For the text-containing cell, return its midpoint in (x, y) coordinate format. 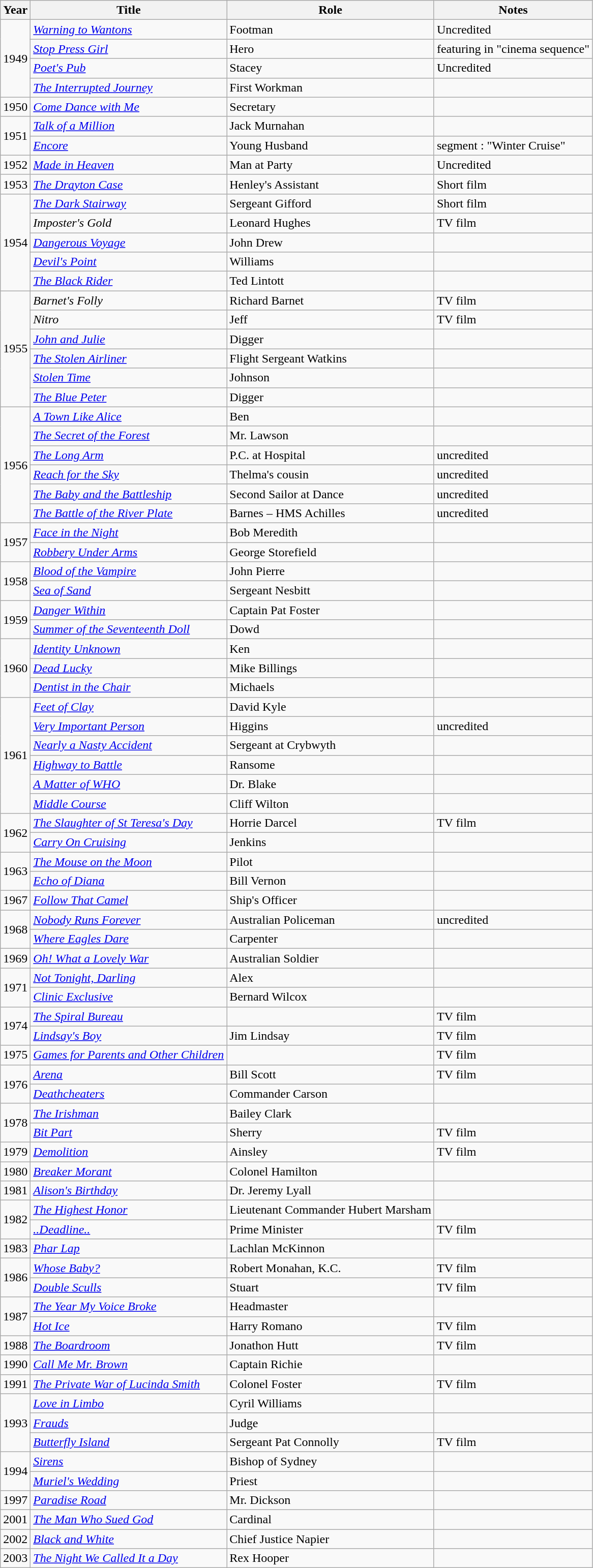
2003 (15, 1558)
Lindsay's Boy (129, 1036)
Title (129, 10)
Jenkins (331, 842)
Games for Parents and Other Children (129, 1055)
1986 (15, 1278)
Identity Unknown (129, 649)
Poet's Pub (129, 68)
The Battle of the River Plate (129, 513)
Robbery Under Arms (129, 552)
1974 (15, 1026)
The Baby and the Battleship (129, 494)
Where Eagles Dare (129, 939)
Stop Press Girl (129, 49)
Leonard Hughes (331, 223)
Cyril Williams (331, 1403)
Horrie Darcel (331, 823)
Mike Billings (331, 668)
Whose Baby? (129, 1268)
Middle Course (129, 803)
Colonel Hamilton (331, 1171)
Love in Limbo (129, 1403)
1990 (15, 1365)
Sergeant Pat Connolly (331, 1442)
Richard Barnet (331, 300)
segment : "Winter Cruise" (513, 145)
Dead Lucky (129, 668)
Deathcheaters (129, 1094)
Captain Pat Foster (331, 610)
The Long Arm (129, 455)
Flight Sergeant Watkins (331, 358)
Made in Heaven (129, 165)
Commander Carson (331, 1094)
Michaels (331, 687)
Thelma's cousin (331, 474)
Sea of Sand (129, 591)
Second Sailor at Dance (331, 494)
1993 (15, 1423)
Bernard Wilcox (331, 997)
Judge (331, 1423)
Dr. Blake (331, 784)
The Mouse on the Moon (129, 862)
Stolen Time (129, 378)
featuring in "cinema sequence" (513, 49)
1971 (15, 987)
Cliff Wilton (331, 803)
Jim Lindsay (331, 1036)
First Workman (331, 87)
Jeff (331, 320)
Colonel Foster (331, 1384)
The Secret of the Forest (129, 436)
1960 (15, 668)
Headmaster (331, 1307)
1961 (15, 755)
Sherry (331, 1132)
Bill Vernon (331, 881)
1976 (15, 1084)
Secretary (331, 107)
Jack Murnahan (331, 126)
The Year My Voice Broke (129, 1307)
David Kyle (331, 707)
1968 (15, 929)
Call Me Mr. Brown (129, 1365)
Ransome (331, 765)
Year (15, 10)
The Dark Stairway (129, 203)
Harry Romano (331, 1326)
1980 (15, 1171)
1962 (15, 832)
Hot Ice (129, 1326)
Williams (331, 262)
Johnson (331, 378)
Sergeant at Crybwyth (331, 745)
Barnet's Folly (129, 300)
John Drew (331, 243)
1955 (15, 349)
Arena (129, 1074)
2002 (15, 1539)
Nobody Runs Forever (129, 920)
Muriel's Wedding (129, 1481)
Carpenter (331, 939)
Reach for the Sky (129, 474)
1978 (15, 1123)
1967 (15, 900)
Demolition (129, 1152)
Highway to Battle (129, 765)
1950 (15, 107)
The Private War of Lucinda Smith (129, 1384)
Danger Within (129, 610)
Sergeant Gifford (331, 203)
1952 (15, 165)
1981 (15, 1191)
The Drayton Case (129, 184)
Face in the Night (129, 532)
The Boardroom (129, 1345)
Priest (331, 1481)
Jonathon Hutt (331, 1345)
Cardinal (331, 1520)
Barnes – HMS Achilles (331, 513)
Stacey (331, 68)
1957 (15, 542)
1953 (15, 184)
Sergeant Nesbitt (331, 591)
Carry On Cruising (129, 842)
Alex (331, 978)
Come Dance with Me (129, 107)
Bailey Clark (331, 1113)
The Interrupted Journey (129, 87)
Robert Monahan, K.C. (331, 1268)
Black and White (129, 1539)
Man at Party (331, 165)
The Man Who Sued God (129, 1520)
Lieutenant Commander Hubert Marsham (331, 1210)
The Night We Called It a Day (129, 1558)
Bishop of Sydney (331, 1461)
Phar Lap (129, 1249)
Lachlan McKinnon (331, 1249)
Dangerous Voyage (129, 243)
Not Tonight, Darling (129, 978)
Devil's Point (129, 262)
A Matter of WHO (129, 784)
Ship's Officer (331, 900)
Young Husband (331, 145)
Imposter's Gold (129, 223)
Bit Part (129, 1132)
1951 (15, 136)
Mr. Dickson (331, 1500)
Talk of a Million (129, 126)
1988 (15, 1345)
Dowd (331, 629)
1994 (15, 1471)
Ainsley (331, 1152)
Very Important Person (129, 726)
1963 (15, 871)
Role (331, 10)
Pilot (331, 862)
Australian Soldier (331, 958)
Nearly a Nasty Accident (129, 745)
The Slaughter of St Teresa's Day (129, 823)
1959 (15, 620)
1979 (15, 1152)
Stuart (331, 1287)
Chief Justice Napier (331, 1539)
Australian Policeman (331, 920)
Hero (331, 49)
P.C. at Hospital (331, 455)
1949 (15, 58)
Dentist in the Chair (129, 687)
1958 (15, 581)
Captain Richie (331, 1365)
The Blue Peter (129, 397)
1983 (15, 1249)
Footman (331, 29)
Clinic Exclusive (129, 997)
The Irishman (129, 1113)
1956 (15, 465)
Prime Minister (331, 1229)
Rex Hooper (331, 1558)
1982 (15, 1220)
Ken (331, 649)
Alison's Birthday (129, 1191)
Sirens (129, 1461)
Nitro (129, 320)
1975 (15, 1055)
Feet of Clay (129, 707)
2001 (15, 1520)
Butterfly Island (129, 1442)
Ted Lintott (331, 281)
1997 (15, 1500)
Echo of Diana (129, 881)
Higgins (331, 726)
Follow That Camel (129, 900)
Mr. Lawson (331, 436)
Blood of the Vampire (129, 571)
The Black Rider (129, 281)
Oh! What a Lovely War (129, 958)
1987 (15, 1316)
George Storefield (331, 552)
The Spiral Bureau (129, 1016)
Ben (331, 416)
Encore (129, 145)
The Highest Honor (129, 1210)
The Stolen Airliner (129, 358)
Bill Scott (331, 1074)
1969 (15, 958)
1991 (15, 1384)
John Pierre (331, 571)
..Deadline.. (129, 1229)
John and Julie (129, 339)
Dr. Jeremy Lyall (331, 1191)
Bob Meredith (331, 532)
Frauds (129, 1423)
Notes (513, 10)
Summer of the Seventeenth Doll (129, 629)
Paradise Road (129, 1500)
1954 (15, 242)
Breaker Morant (129, 1171)
Warning to Wantons (129, 29)
Double Sculls (129, 1287)
Henley's Assistant (331, 184)
A Town Like Alice (129, 416)
